Return the (X, Y) coordinate for the center point of the cell that contains the specified text.  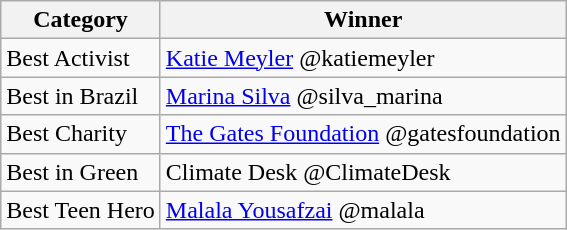
Best Activist (81, 58)
Malala Yousafzai @malala (363, 210)
Winner (363, 20)
Climate Desk @ClimateDesk (363, 172)
The Gates Foundation @gatesfoundation (363, 134)
Best Teen Hero (81, 210)
Best in Green (81, 172)
Best Charity (81, 134)
Category (81, 20)
Katie Meyler @katiemeyler (363, 58)
Marina Silva @silva_marina (363, 96)
Best in Brazil (81, 96)
